Search for the cell housing the specified text and yield its (x, y) center coordinate. 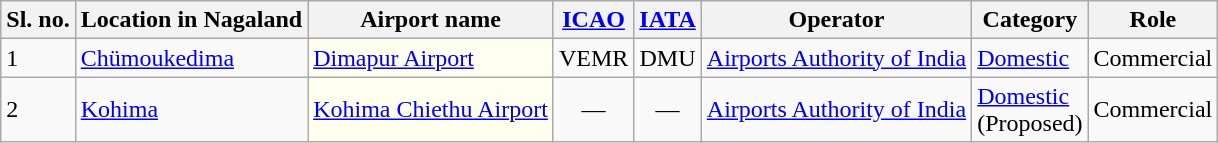
IATA (668, 20)
Kohima Chiethu Airport (431, 110)
ICAO (593, 20)
Category (1030, 20)
Sl. no. (38, 20)
Operator (836, 20)
Kohima (191, 110)
Chümoukedima (191, 58)
VEMR (593, 58)
Domestic(Proposed) (1030, 110)
1 (38, 58)
Airport name (431, 20)
Dimapur Airport (431, 58)
Role (1153, 20)
DMU (668, 58)
Location in Nagaland (191, 20)
2 (38, 110)
Domestic (1030, 58)
